Determine the (x, y) coordinate at the center of the cell enclosing the given text.  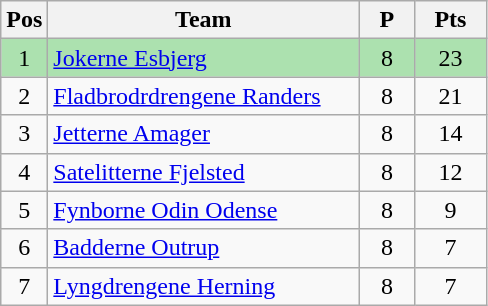
5 (24, 210)
21 (450, 96)
Satelitterne Fjelsted (204, 172)
Pts (450, 20)
14 (450, 134)
Fladbrodrdrengene Randers (204, 96)
6 (24, 248)
2 (24, 96)
Jetterne Amager (204, 134)
Fynborne Odin Odense (204, 210)
23 (450, 58)
12 (450, 172)
9 (450, 210)
P (387, 20)
4 (24, 172)
Jokerne Esbjerg (204, 58)
1 (24, 58)
3 (24, 134)
Team (204, 20)
Lyngdrengene Herning (204, 286)
Pos (24, 20)
Badderne Outrup (204, 248)
